From the cell containing the given text, extract its center point as [x, y] coordinate. 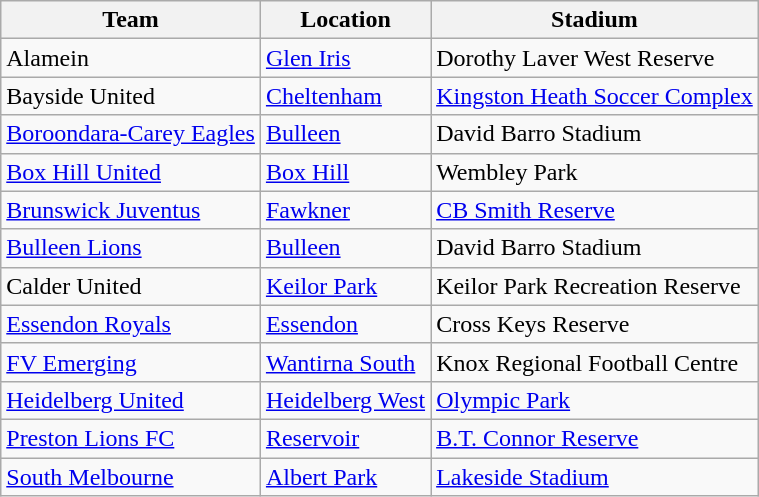
Brunswick Juventus [131, 210]
Essendon Royals [131, 324]
Box Hill [345, 172]
Albert Park [345, 477]
CB Smith Reserve [595, 210]
Lakeside Stadium [595, 477]
Heidelberg United [131, 400]
Reservoir [345, 438]
FV Emerging [131, 362]
Knox Regional Football Centre [595, 362]
Team [131, 20]
Preston Lions FC [131, 438]
Heidelberg West [345, 400]
Olympic Park [595, 400]
Keilor Park Recreation Reserve [595, 286]
Wantirna South [345, 362]
Bayside United [131, 96]
Boroondara-Carey Eagles [131, 134]
Fawkner [345, 210]
Alamein [131, 58]
B.T. Connor Reserve [595, 438]
Essendon [345, 324]
Wembley Park [595, 172]
Box Hill United [131, 172]
Stadium [595, 20]
Dorothy Laver West Reserve [595, 58]
Bulleen Lions [131, 248]
Cheltenham [345, 96]
Kingston Heath Soccer Complex [595, 96]
Keilor Park [345, 286]
Location [345, 20]
Calder United [131, 286]
Cross Keys Reserve [595, 324]
South Melbourne [131, 477]
Glen Iris [345, 58]
